Extract the [x, y] coordinate from the center of the cell holding the provided text.  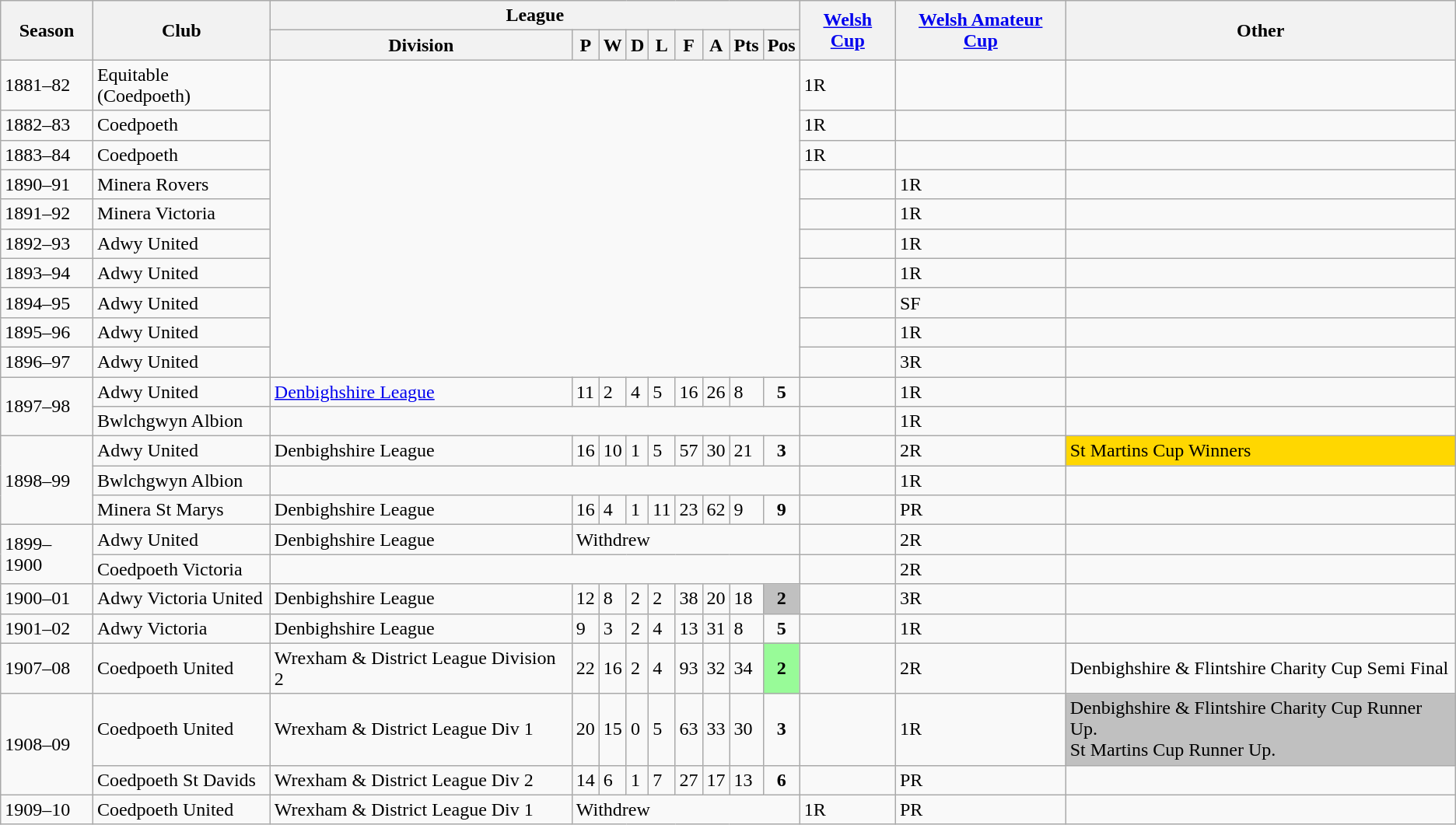
W [613, 45]
33 [716, 729]
1899–1900 [47, 554]
7 [662, 780]
Minera St Marys [181, 510]
SF [980, 302]
1882–83 [47, 125]
1891–92 [47, 214]
Wrexham & District League Division 2 [421, 669]
Equitable (Coedpoeth) [181, 86]
1908–09 [47, 744]
1892–93 [47, 243]
1895–96 [47, 332]
14 [585, 780]
1901–02 [47, 628]
63 [689, 729]
26 [716, 391]
34 [747, 669]
Adwy Victoria [181, 628]
F [689, 45]
Welsh Amateur Cup [980, 30]
L [662, 45]
Other [1260, 30]
Minera Victoria [181, 214]
12 [585, 599]
21 [747, 451]
22 [585, 669]
17 [716, 780]
10 [613, 451]
1907–08 [47, 669]
31 [716, 628]
1897–98 [47, 406]
League [535, 16]
18 [747, 599]
1909–10 [47, 809]
38 [689, 599]
A [716, 45]
Club [181, 30]
23 [689, 510]
Coedpoeth St Davids [181, 780]
Adwy Victoria United [181, 599]
Division [421, 45]
Coedpoeth Victoria [181, 569]
62 [716, 510]
15 [613, 729]
1894–95 [47, 302]
Wrexham & District League Div 2 [421, 780]
Denbighshire & Flintshire Charity Cup Semi Final [1260, 669]
57 [689, 451]
1898–99 [47, 481]
St Martins Cup Winners [1260, 451]
Denbighshire & Flintshire Charity Cup Runner Up.St Martins Cup Runner Up. [1260, 729]
Pos [781, 45]
1900–01 [47, 599]
1881–82 [47, 86]
27 [689, 780]
93 [689, 669]
0 [637, 729]
1893–94 [47, 273]
32 [716, 669]
1890–91 [47, 184]
1896–97 [47, 362]
1883–84 [47, 155]
Minera Rovers [181, 184]
Pts [747, 45]
Season [47, 30]
Welsh Cup [848, 30]
P [585, 45]
D [637, 45]
